For the text-containing cell, return its midpoint in (X, Y) coordinate format. 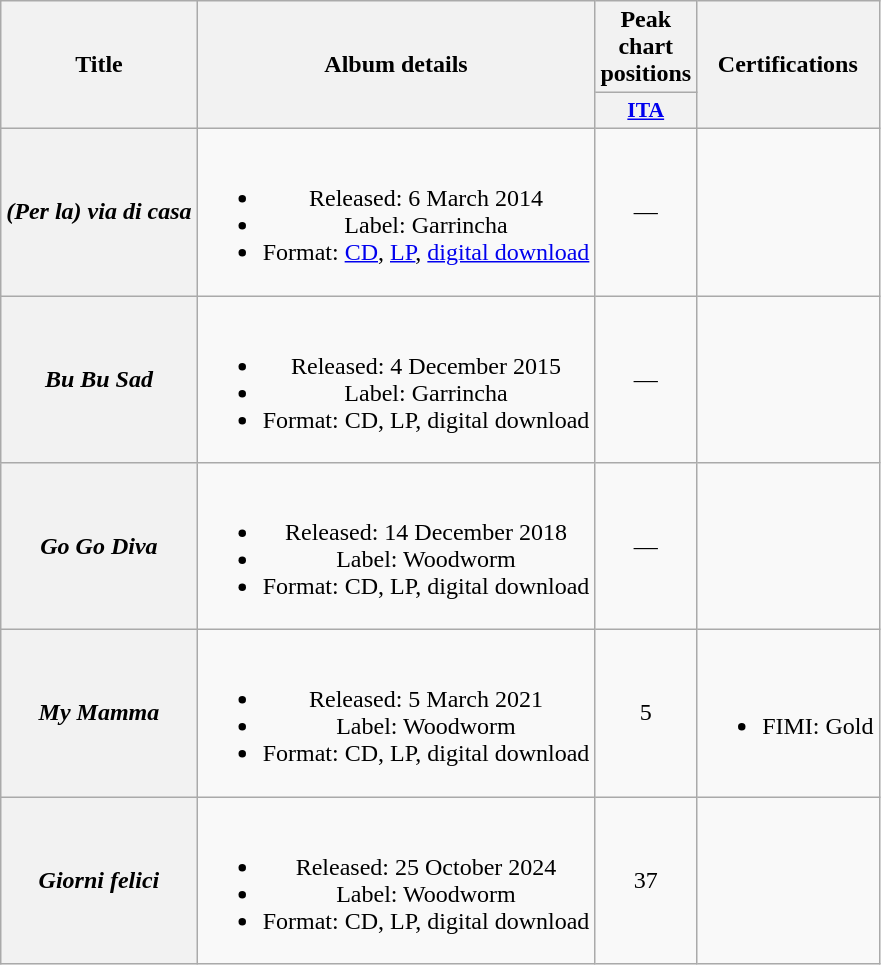
Certifications (788, 65)
Title (99, 65)
Giorni felici (99, 880)
Go Go Diva (99, 546)
Album details (396, 65)
Released: 14 December 2018Label: WoodwormFormat: CD, LP, digital download (396, 546)
ITA (646, 111)
Released: 25 October 2024Label: WoodwormFormat: CD, LP, digital download (396, 880)
Peak chart positions (646, 47)
FIMI: Gold (788, 714)
(Per la) via di casa (99, 212)
Released: 4 December 2015Label: GarrinchaFormat: CD, LP, digital download (396, 380)
My Mamma (99, 714)
Released: 5 March 2021Label: WoodwormFormat: CD, LP, digital download (396, 714)
Bu Bu Sad (99, 380)
37 (646, 880)
5 (646, 714)
Released: 6 March 2014Label: GarrinchaFormat: CD, LP, digital download (396, 212)
